Locate the cell with the specified text and output its [x, y] center coordinate. 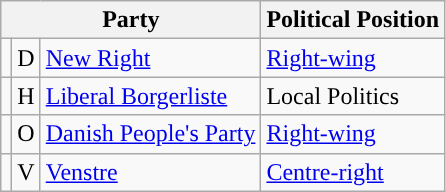
Party [131, 20]
Venstre [150, 172]
D [26, 58]
New Right [150, 58]
Political Position [353, 20]
Centre-right [353, 172]
Danish People's Party [150, 134]
V [26, 172]
Local Politics [353, 96]
O [26, 134]
Liberal Borgerliste [150, 96]
H [26, 96]
